Detect which cell encompasses the target text, then output its (X, Y) center coordinate. 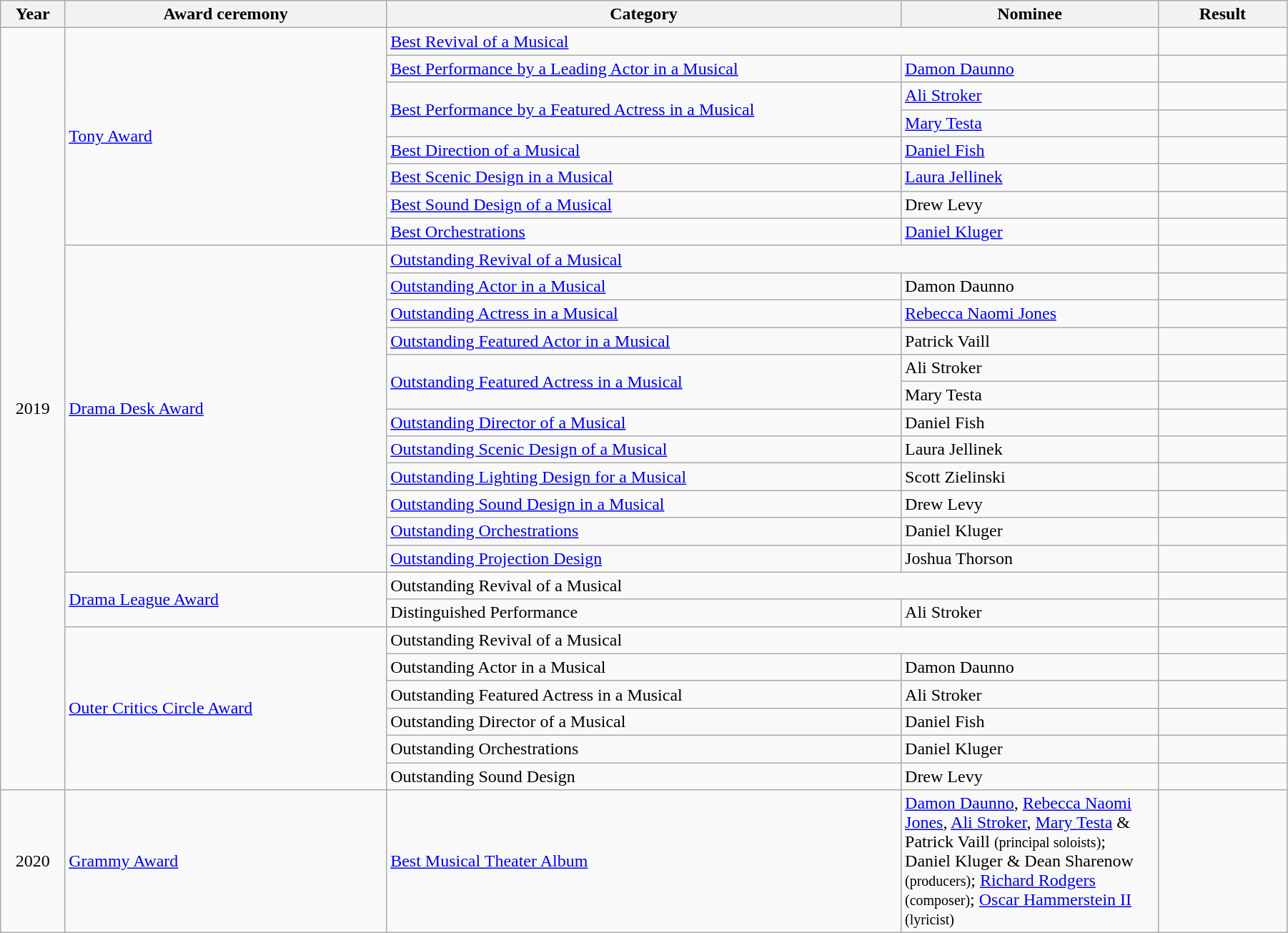
Outstanding Sound Design in a Musical (644, 504)
Drama Desk Award (226, 409)
Outstanding Featured Actor in a Musical (644, 341)
Outstanding Actress in a Musical (644, 313)
Year (33, 14)
Grammy Award (226, 862)
Outstanding Projection Design (644, 558)
Patrick Vaill (1030, 341)
2020 (33, 862)
Best Performance by a Featured Actress in a Musical (644, 109)
Result (1222, 14)
Award ceremony (226, 14)
Category (644, 14)
Outer Critics Circle Award (226, 708)
Nominee (1030, 14)
Scott Zielinski (1030, 477)
Joshua Thorson (1030, 558)
Best Sound Design of a Musical (644, 204)
Best Musical Theater Album (644, 862)
Tony Award (226, 137)
Distinguished Performance (644, 613)
2019 (33, 409)
Best Orchestrations (644, 232)
Outstanding Scenic Design of a Musical (644, 450)
Rebecca Naomi Jones (1030, 313)
Best Revival of a Musical (773, 41)
Outstanding Lighting Design for a Musical (644, 477)
Best Performance by a Leading Actor in a Musical (644, 69)
Best Direction of a Musical (644, 150)
Outstanding Sound Design (644, 776)
Drama League Award (226, 599)
Best Scenic Design in a Musical (644, 177)
